Determine the (X, Y) coordinate at the center of the cell enclosing the given text.  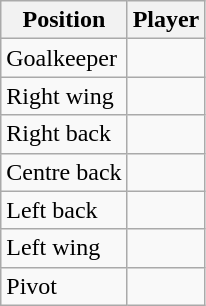
Left back (64, 210)
Player (166, 20)
Pivot (64, 286)
Goalkeeper (64, 58)
Left wing (64, 248)
Right back (64, 134)
Centre back (64, 172)
Position (64, 20)
Right wing (64, 96)
